Detect which cell encompasses the target text, then output its (x, y) center coordinate. 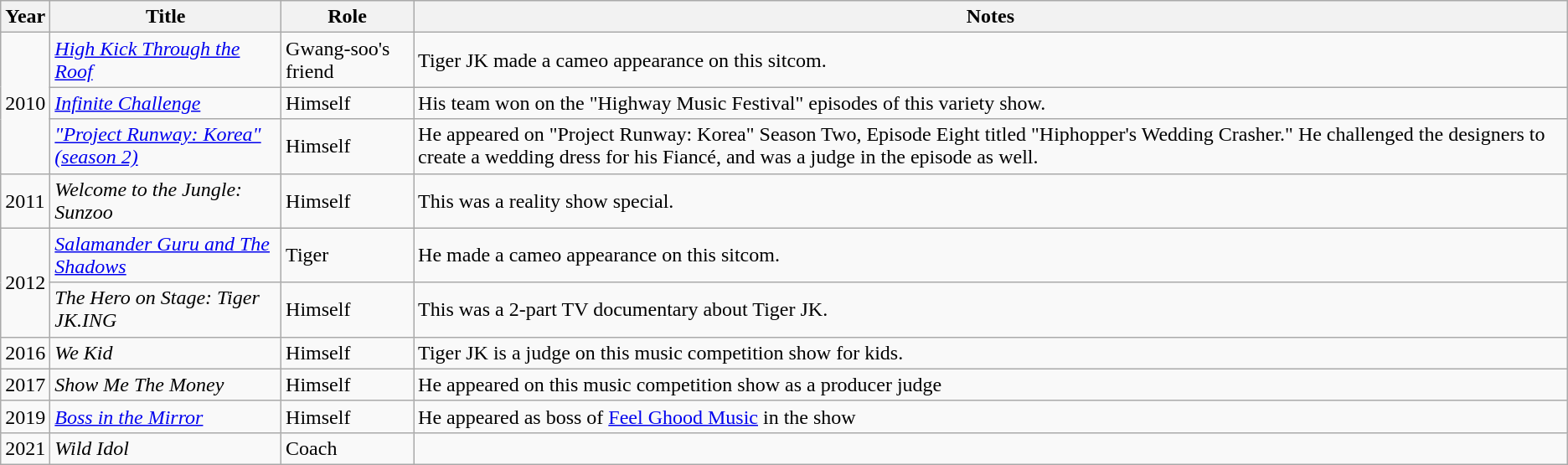
He made a cameo appearance on this sitcom. (991, 255)
Wild Idol (166, 448)
He appeared as boss of Feel Ghood Music in the show (991, 416)
Tiger (348, 255)
2011 (25, 201)
We Kid (166, 353)
This was a 2-part TV documentary about Tiger JK. (991, 310)
2010 (25, 103)
Gwang-soo's friend (348, 60)
"Project Runway: Korea" (season 2) (166, 146)
2019 (25, 416)
Infinite Challenge (166, 103)
Year (25, 17)
2017 (25, 385)
Coach (348, 448)
Notes (991, 17)
The Hero on Stage: Tiger JK.ING (166, 310)
He appeared on this music competition show as a producer judge (991, 385)
This was a reality show special. (991, 201)
Show Me The Money (166, 385)
2016 (25, 353)
Boss in the Mirror (166, 416)
Tiger JK is a judge on this music competition show for kids. (991, 353)
Salamander Guru and The Shadows (166, 255)
His team won on the "Highway Music Festival" episodes of this variety show. (991, 103)
Welcome to the Jungle: Sunzoo (166, 201)
Role (348, 17)
High Kick Through the Roof (166, 60)
Title (166, 17)
2012 (25, 282)
2021 (25, 448)
Tiger JK made a cameo appearance on this sitcom. (991, 60)
